Return [x, y] of the center of cell containing provided text 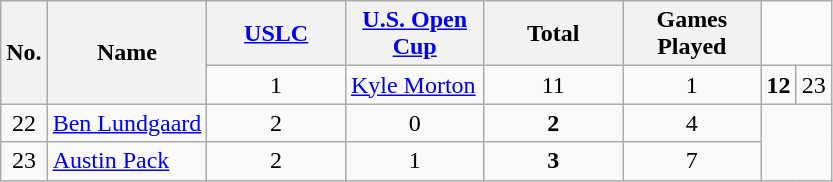
USLC [276, 34]
No. [24, 52]
11 [554, 85]
U.S. Open Cup [414, 34]
4 [692, 123]
7 [692, 161]
Total [554, 34]
Austin Pack [127, 161]
3 [554, 161]
Ben Lundgaard [127, 123]
Name [127, 52]
12 [778, 85]
Games Played [692, 34]
Kyle Morton [414, 85]
0 [414, 123]
22 [24, 123]
